Return [x, y] of the center of cell containing provided text 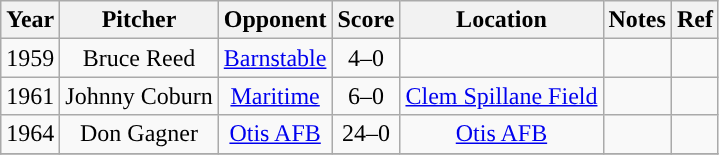
Johnny Coburn [139, 96]
4–0 [366, 58]
Score [366, 20]
Barnstable [275, 58]
Location [502, 20]
Pitcher [139, 20]
Maritime [275, 96]
Opponent [275, 20]
1964 [30, 134]
Year [30, 20]
Notes [637, 20]
1961 [30, 96]
Ref [694, 20]
1959 [30, 58]
24–0 [366, 134]
Don Gagner [139, 134]
Clem Spillane Field [502, 96]
6–0 [366, 96]
Bruce Reed [139, 58]
